For the text-containing cell, return its midpoint in (x, y) coordinate format. 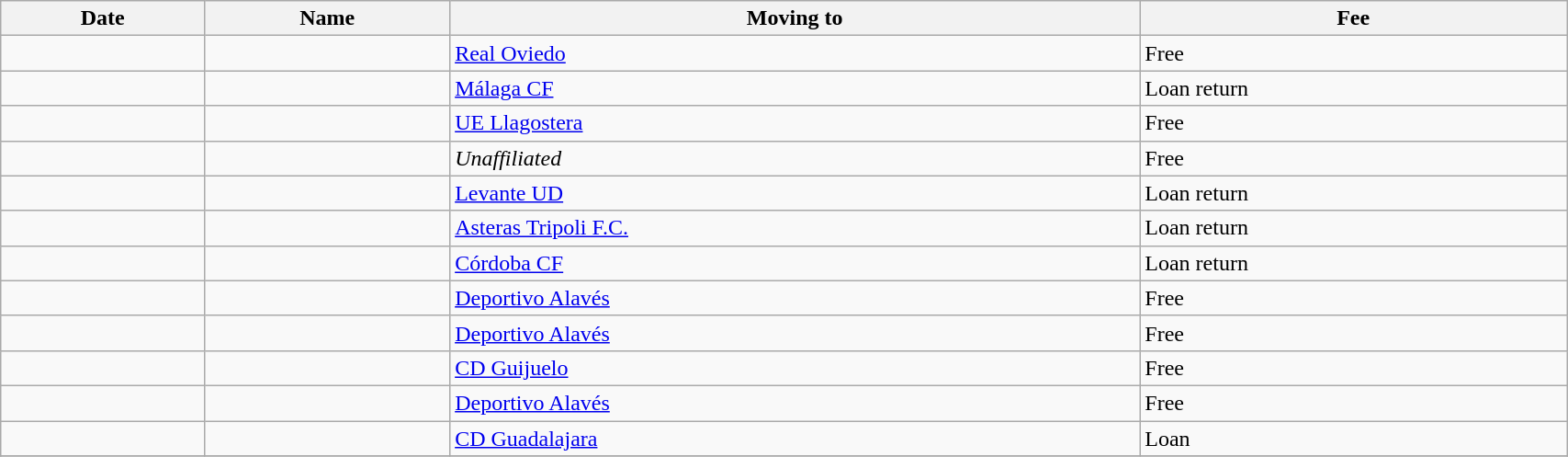
CD Guadalajara (795, 439)
Moving to (795, 18)
Loan (1354, 439)
Levante UD (795, 193)
Asteras Tripoli F.C. (795, 228)
UE Llagostera (795, 123)
Málaga CF (795, 88)
Fee (1354, 18)
CD Guijuelo (795, 368)
Córdoba CF (795, 263)
Date (103, 18)
Real Oviedo (795, 53)
Name (327, 18)
Unaffiliated (795, 158)
